Return [x, y] of the center of cell containing provided text 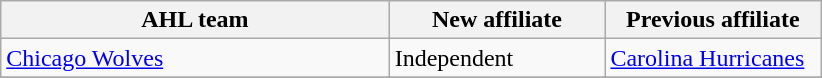
Previous affiliate [713, 20]
Independent [497, 58]
Chicago Wolves [195, 58]
New affiliate [497, 20]
AHL team [195, 20]
Carolina Hurricanes [713, 58]
